Search for the cell housing the specified text and yield its (x, y) center coordinate. 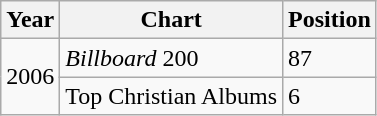
6 (330, 96)
Position (330, 20)
Year (30, 20)
Billboard 200 (172, 58)
2006 (30, 77)
Chart (172, 20)
87 (330, 58)
Top Christian Albums (172, 96)
